For the text-containing cell, return its midpoint in [x, y] coordinate format. 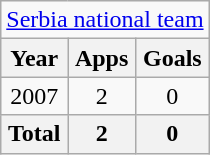
Apps [102, 58]
2007 [34, 96]
Serbia national team [105, 20]
Total [34, 134]
Year [34, 58]
Goals [173, 58]
